Provide the [X, Y] coordinate of the cell's center where the given text is located.  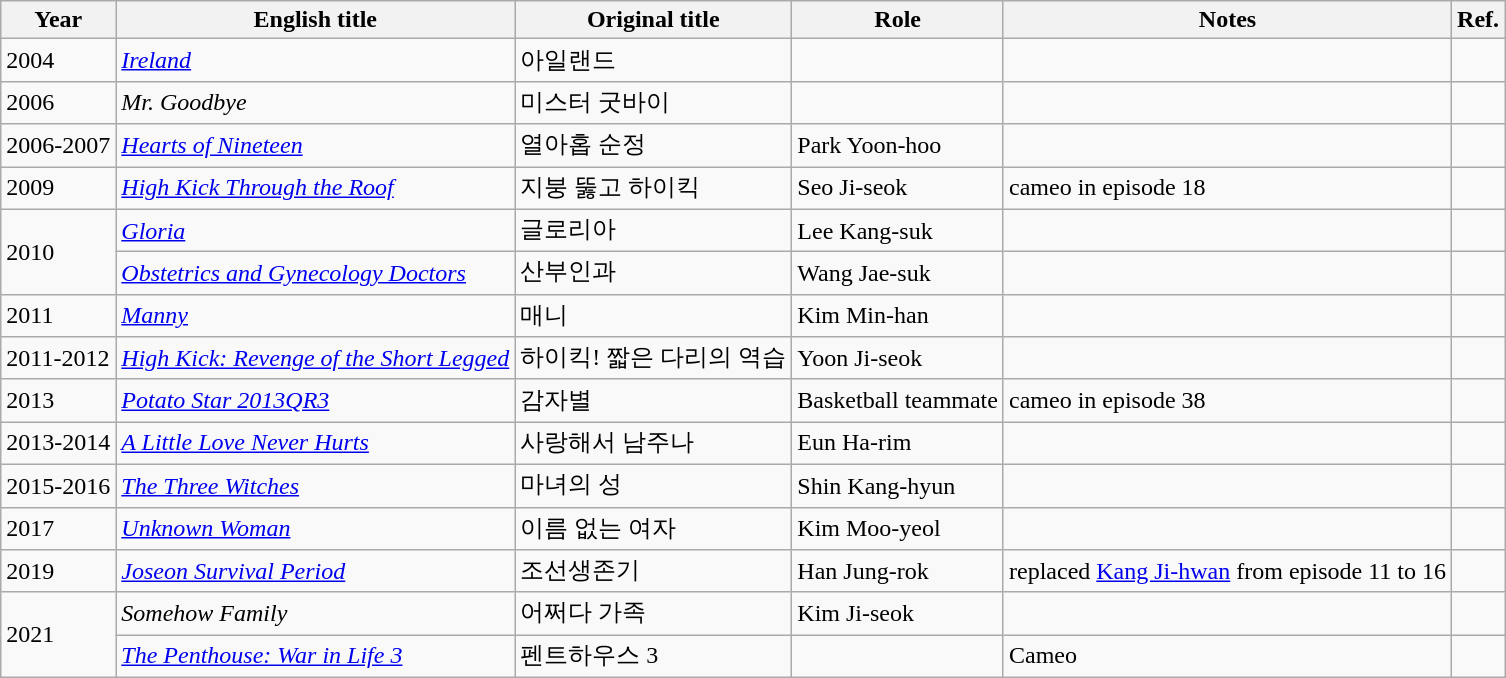
Manny [316, 316]
The Penthouse: War in Life 3 [316, 656]
Cameo [1227, 656]
글로리아 [654, 230]
Unknown Woman [316, 528]
Mr. Goodbye [316, 102]
Original title [654, 20]
2006-2007 [58, 146]
2013 [58, 400]
cameo in episode 38 [1227, 400]
Somehow Family [316, 614]
Potato Star 2013QR3 [316, 400]
사랑해서 남주나 [654, 444]
Role [898, 20]
산부인과 [654, 274]
Year [58, 20]
Yoon Ji-seok [898, 358]
2004 [58, 60]
Obstetrics and Gynecology Doctors [316, 274]
아일랜드 [654, 60]
Wang Jae-suk [898, 274]
Kim Moo-yeol [898, 528]
Ireland [316, 60]
하이킥! 짧은 다리의 역습 [654, 358]
English title [316, 20]
매니 [654, 316]
cameo in episode 18 [1227, 188]
Joseon Survival Period [316, 572]
마녀의 성 [654, 486]
Seo Ji-seok [898, 188]
지붕 뚫고 하이킥 [654, 188]
어쩌다 가족 [654, 614]
Lee Kang-suk [898, 230]
Notes [1227, 20]
Kim Ji-seok [898, 614]
열아홉 순정 [654, 146]
펜트하우스 3 [654, 656]
이름 없는 여자 [654, 528]
Ref. [1478, 20]
2010 [58, 252]
High Kick: Revenge of the Short Legged [316, 358]
Shin Kang-hyun [898, 486]
The Three Witches [316, 486]
2013-2014 [58, 444]
Park Yoon-hoo [898, 146]
조선생존기 [654, 572]
2006 [58, 102]
2009 [58, 188]
감자별 [654, 400]
Kim Min-han [898, 316]
replaced Kang Ji-hwan from episode 11 to 16 [1227, 572]
Eun Ha-rim [898, 444]
A Little Love Never Hurts [316, 444]
Han Jung-rok [898, 572]
미스터 굿바이 [654, 102]
Gloria [316, 230]
2019 [58, 572]
2011-2012 [58, 358]
2017 [58, 528]
2021 [58, 634]
2011 [58, 316]
High Kick Through the Roof [316, 188]
Basketball teammate [898, 400]
2015-2016 [58, 486]
Hearts of Nineteen [316, 146]
